Determine the (x, y) coordinate at the center of the cell enclosing the given text.  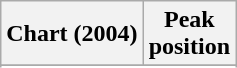
Peak position (189, 34)
Chart (2004) (72, 34)
